Scan for the cell matching the given text and deliver its [x, y] coordinate at center. 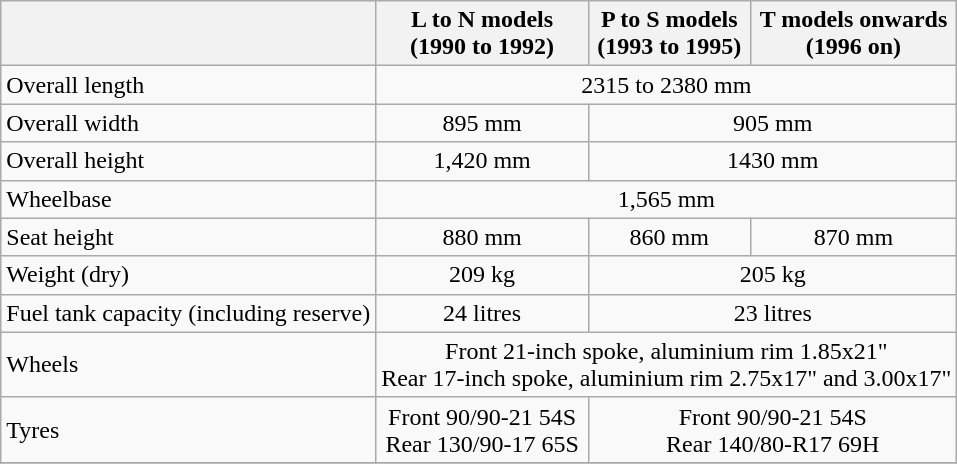
895 mm [482, 123]
Wheels [188, 364]
Wheelbase [188, 199]
Fuel tank capacity (including reserve) [188, 313]
23 litres [773, 313]
1,420 mm [482, 161]
Tyres [188, 430]
L to N models(1990 to 1992) [482, 34]
1430 mm [773, 161]
Overall height [188, 161]
860 mm [670, 237]
Front 90/90-21 54S Rear 140/80-R17 69H [773, 430]
205 kg [773, 275]
T models onwards(1996 on) [854, 34]
24 litres [482, 313]
1,565 mm [666, 199]
P to S models(1993 to 1995) [670, 34]
Front 90/90-21 54S Rear 130/90-17 65S [482, 430]
Seat height [188, 237]
Overall width [188, 123]
Front 21-inch spoke, aluminium rim 1.85x21"Rear 17-inch spoke, aluminium rim 2.75x17" and 3.00x17" [666, 364]
2315 to 2380 mm [666, 85]
880 mm [482, 237]
Overall length [188, 85]
905 mm [773, 123]
Weight (dry) [188, 275]
209 kg [482, 275]
870 mm [854, 237]
